Provide the (x, y) coordinate of the cell's center where the given text is located.  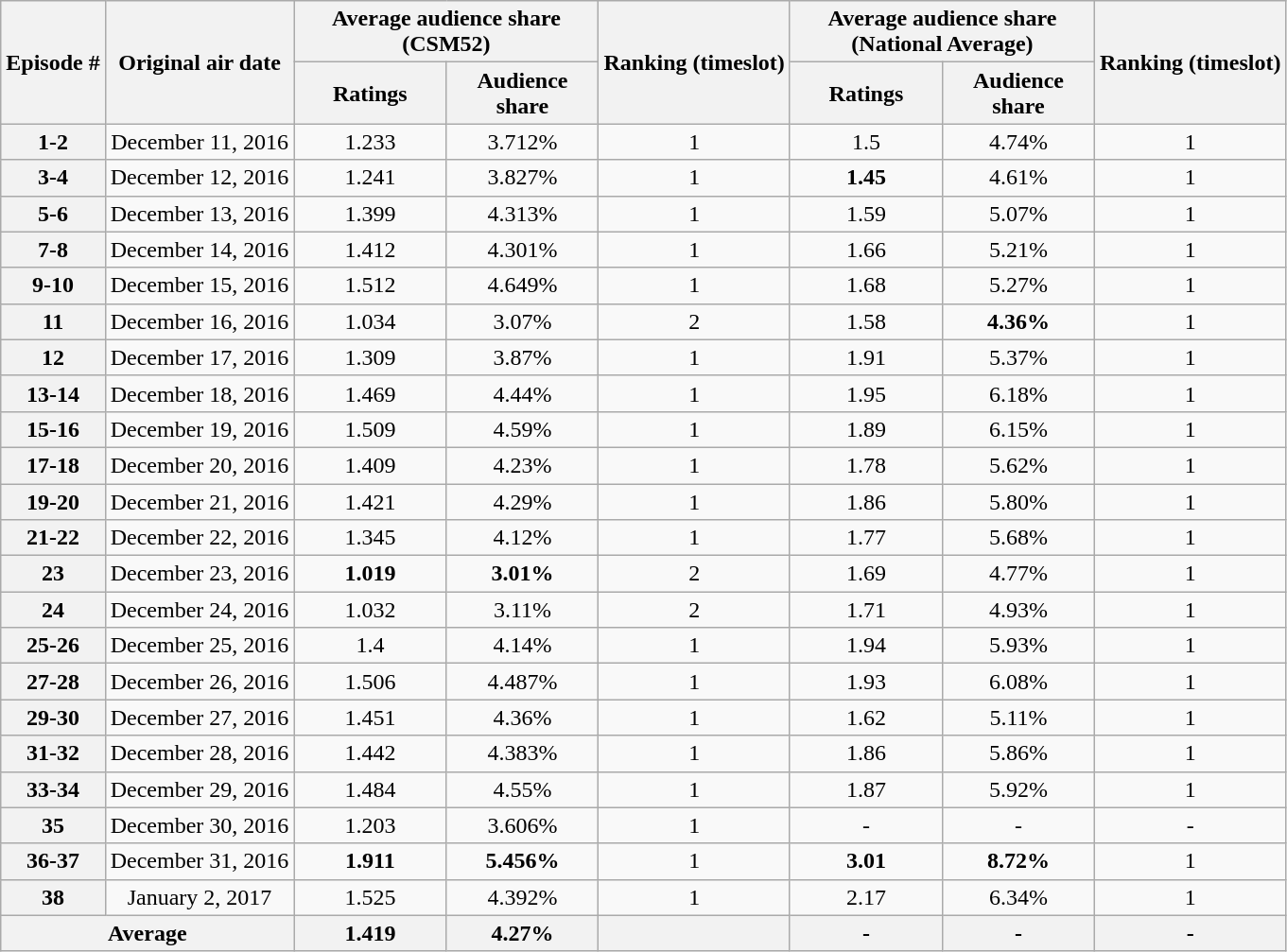
5.62% (1017, 465)
36-37 (53, 861)
1.525 (371, 897)
December 21, 2016 (200, 502)
21-22 (53, 538)
3.606% (522, 825)
December 25, 2016 (200, 646)
December 20, 2016 (200, 465)
1.442 (371, 753)
4.649% (522, 286)
19-20 (53, 502)
1.68 (866, 286)
1.419 (371, 933)
December 23, 2016 (200, 574)
4.313% (522, 214)
1.034 (371, 321)
1.93 (866, 682)
4.93% (1017, 610)
5.07% (1017, 214)
3.07% (522, 321)
5.93% (1017, 646)
5.68% (1017, 538)
1.77 (866, 538)
1.71 (866, 610)
Average audience share (National Average) (942, 32)
5.456% (522, 861)
December 18, 2016 (200, 393)
4.55% (522, 789)
1.4 (371, 646)
6.08% (1017, 682)
1.233 (371, 142)
27-28 (53, 682)
5.37% (1017, 357)
1.409 (371, 465)
1.45 (866, 178)
1.241 (371, 178)
December 14, 2016 (200, 250)
1.469 (371, 393)
29-30 (53, 718)
33-34 (53, 789)
December 13, 2016 (200, 214)
7-8 (53, 250)
1.69 (866, 574)
31-32 (53, 753)
4.44% (522, 393)
1.019 (371, 574)
1.66 (866, 250)
December 12, 2016 (200, 178)
Average audience share (CSM52) (446, 32)
Original air date (200, 62)
2.17 (866, 897)
1.89 (866, 429)
Episode # (53, 62)
4.487% (522, 682)
1.509 (371, 429)
1.484 (371, 789)
3.11% (522, 610)
December 16, 2016 (200, 321)
4.301% (522, 250)
3-4 (53, 178)
1.5 (866, 142)
3.01% (522, 574)
December 28, 2016 (200, 753)
December 31, 2016 (200, 861)
3.01 (866, 861)
December 26, 2016 (200, 682)
1.62 (866, 718)
1.78 (866, 465)
1.203 (371, 825)
4.383% (522, 753)
1-2 (53, 142)
4.59% (522, 429)
5.80% (1017, 502)
5.27% (1017, 286)
1.59 (866, 214)
1.94 (866, 646)
December 17, 2016 (200, 357)
4.77% (1017, 574)
1.58 (866, 321)
5.11% (1017, 718)
1.95 (866, 393)
13-14 (53, 393)
1.399 (371, 214)
25-26 (53, 646)
1.412 (371, 250)
15-16 (53, 429)
1.87 (866, 789)
December 27, 2016 (200, 718)
1.91 (866, 357)
6.34% (1017, 897)
9-10 (53, 286)
1.911 (371, 861)
3.712% (522, 142)
6.15% (1017, 429)
23 (53, 574)
December 11, 2016 (200, 142)
1.309 (371, 357)
4.74% (1017, 142)
4.23% (522, 465)
11 (53, 321)
4.12% (522, 538)
December 30, 2016 (200, 825)
3.87% (522, 357)
5.21% (1017, 250)
1.345 (371, 538)
5.92% (1017, 789)
December 24, 2016 (200, 610)
5-6 (53, 214)
4.14% (522, 646)
35 (53, 825)
12 (53, 357)
17-18 (53, 465)
December 22, 2016 (200, 538)
4.27% (522, 933)
8.72% (1017, 861)
4.392% (522, 897)
Average (148, 933)
1.421 (371, 502)
1.032 (371, 610)
4.61% (1017, 178)
December 19, 2016 (200, 429)
24 (53, 610)
January 2, 2017 (200, 897)
5.86% (1017, 753)
1.512 (371, 286)
3.827% (522, 178)
4.29% (522, 502)
December 29, 2016 (200, 789)
December 15, 2016 (200, 286)
38 (53, 897)
6.18% (1017, 393)
1.506 (371, 682)
1.451 (371, 718)
